Determine the (X, Y) coordinate at the center of the cell enclosing the given text.  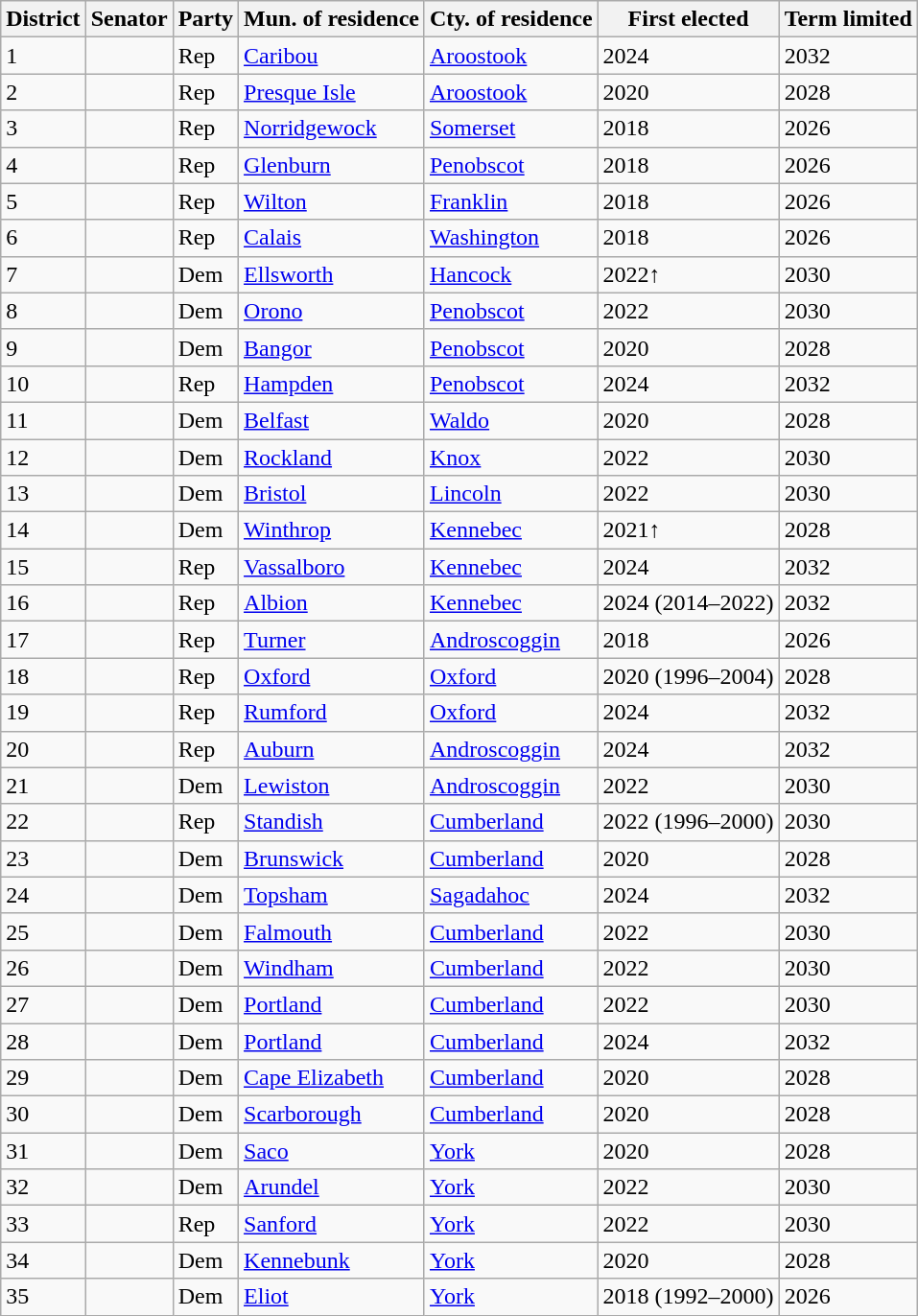
33 (43, 1224)
8 (43, 311)
Bangor (332, 347)
Term limited (848, 19)
Senator (129, 19)
25 (43, 931)
Arundel (332, 1187)
Sagadahoc (510, 895)
16 (43, 603)
21 (43, 786)
Knox (510, 458)
2020 (1996–2004) (689, 676)
11 (43, 420)
Winthrop (332, 530)
Caribou (332, 56)
Saco (332, 1151)
Waldo (510, 420)
23 (43, 858)
Lewiston (332, 786)
Sanford (332, 1224)
Turner (332, 640)
30 (43, 1115)
Eliot (332, 1297)
31 (43, 1151)
Calais (332, 238)
2022↑ (689, 274)
3 (43, 129)
12 (43, 458)
Auburn (332, 749)
Hancock (510, 274)
15 (43, 567)
19 (43, 713)
35 (43, 1297)
Washington (510, 238)
First elected (689, 19)
9 (43, 347)
14 (43, 530)
Glenburn (332, 165)
Kennebunk (332, 1260)
Party (205, 19)
2018 (1992–2000) (689, 1297)
13 (43, 494)
Cape Elizabeth (332, 1078)
Orono (332, 311)
26 (43, 968)
Brunswick (332, 858)
7 (43, 274)
Cty. of residence (510, 19)
Rockland (332, 458)
28 (43, 1041)
29 (43, 1078)
Albion (332, 603)
Scarborough (332, 1115)
Topsham (332, 895)
2022 (1996–2000) (689, 822)
Franklin (510, 201)
Ellsworth (332, 274)
Hampden (332, 384)
6 (43, 238)
5 (43, 201)
17 (43, 640)
Somerset (510, 129)
2 (43, 92)
27 (43, 1004)
Falmouth (332, 931)
10 (43, 384)
22 (43, 822)
Belfast (332, 420)
32 (43, 1187)
Wilton (332, 201)
Vassalboro (332, 567)
Lincoln (510, 494)
District (43, 19)
34 (43, 1260)
Rumford (332, 713)
Bristol (332, 494)
2024 (2014–2022) (689, 603)
1 (43, 56)
2021↑ (689, 530)
Mun. of residence (332, 19)
Presque Isle (332, 92)
20 (43, 749)
Windham (332, 968)
24 (43, 895)
Norridgewock (332, 129)
4 (43, 165)
Standish (332, 822)
18 (43, 676)
